For the text-containing cell, return its midpoint in (x, y) coordinate format. 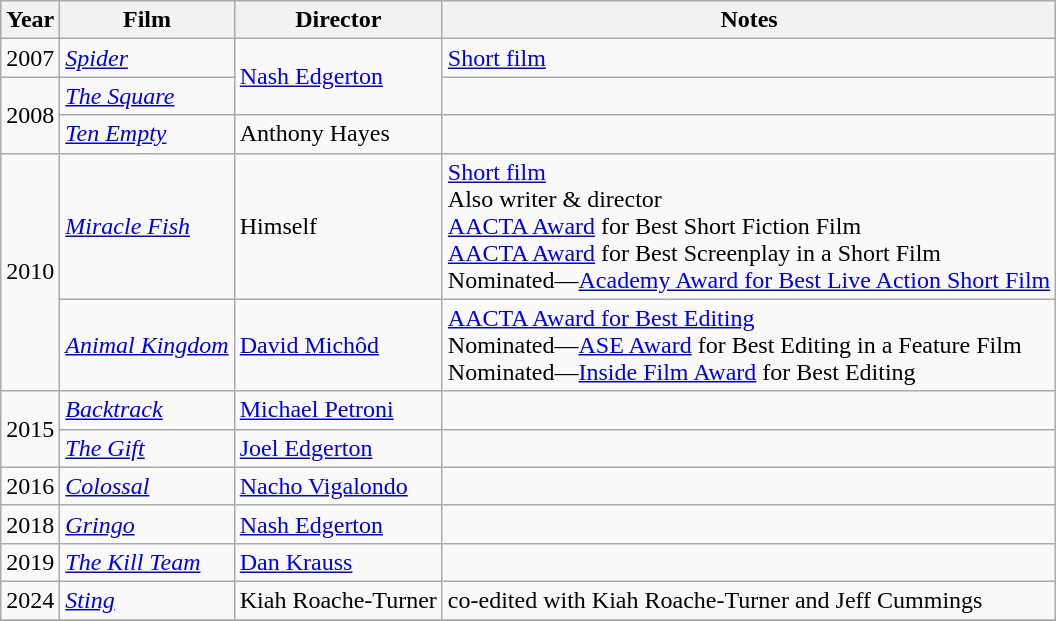
co-edited with Kiah Roache-Turner and Jeff Cummings (748, 600)
Ten Empty (147, 134)
2019 (30, 562)
David Michôd (338, 345)
2015 (30, 429)
Nacho Vigalondo (338, 486)
Kiah Roache-Turner (338, 600)
Year (30, 20)
Sting (147, 600)
Anthony Hayes (338, 134)
Himself (338, 226)
Animal Kingdom (147, 345)
Dan Krauss (338, 562)
Miracle Fish (147, 226)
Spider (147, 58)
The Gift (147, 448)
2018 (30, 524)
Joel Edgerton (338, 448)
Gringo (147, 524)
Michael Petroni (338, 410)
Colossal (147, 486)
The Kill Team (147, 562)
Notes (748, 20)
2016 (30, 486)
2008 (30, 115)
AACTA Award for Best EditingNominated—ASE Award for Best Editing in a Feature FilmNominated—Inside Film Award for Best Editing (748, 345)
Film (147, 20)
Short film (748, 58)
Director (338, 20)
2024 (30, 600)
The Square (147, 96)
2007 (30, 58)
Backtrack (147, 410)
2010 (30, 272)
